For the text-containing cell, return its midpoint in [x, y] coordinate format. 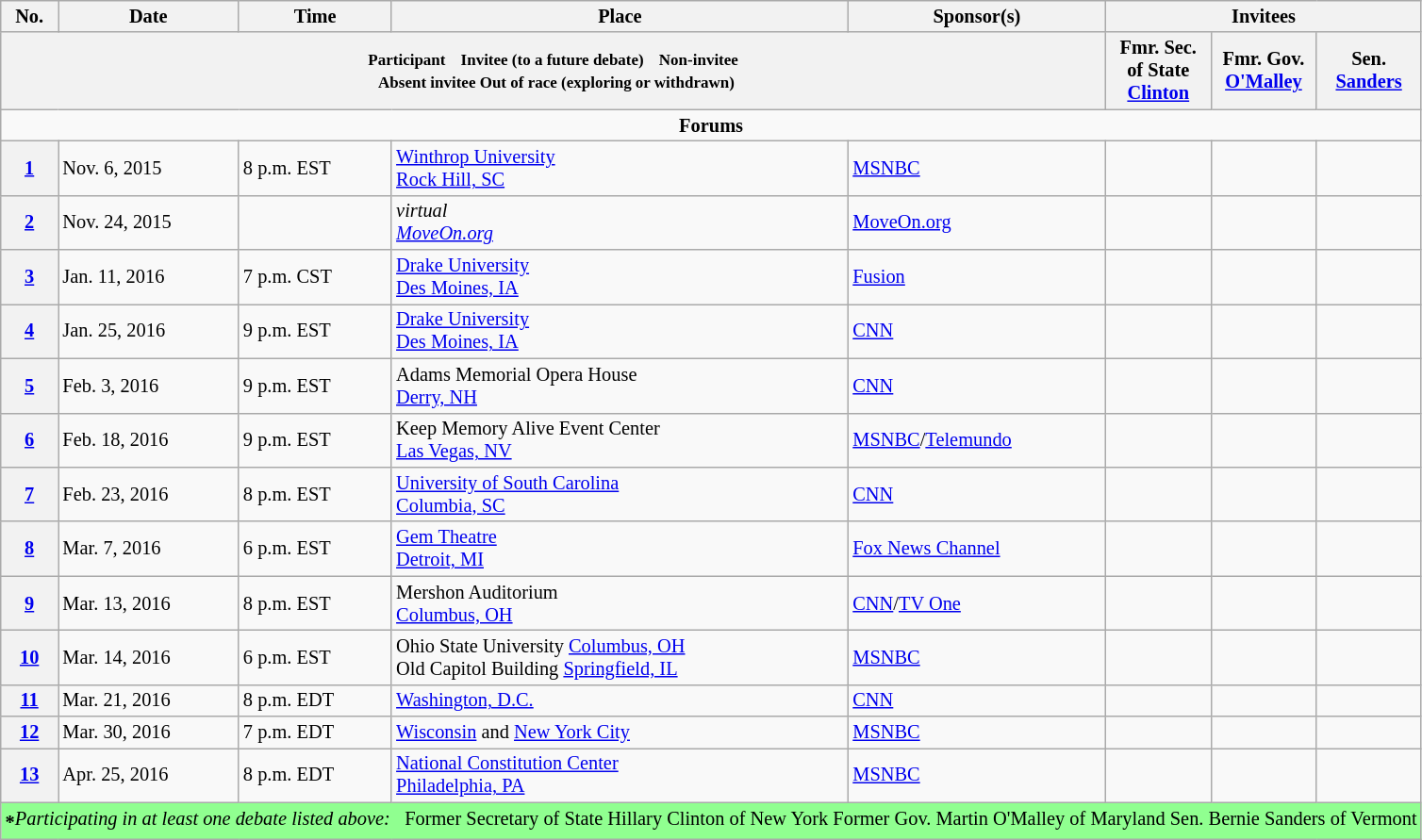
Feb. 18, 2016 [149, 440]
Winthrop UniversityRock Hill, SC [620, 168]
2 [30, 222]
Sen. Sanders [1369, 71]
Forums [711, 125]
Fox News Channel [977, 549]
MoveOn.org [977, 222]
Nov. 24, 2015 [149, 222]
10 [30, 657]
Nov. 6, 2015 [149, 168]
11 [30, 700]
Time [315, 16]
Date [149, 16]
Fmr. Sec. of State Clinton [1158, 71]
9 [30, 603]
13 [30, 775]
No. [30, 16]
3 [30, 277]
Jan. 25, 2016 [149, 331]
Place [620, 16]
12 [30, 733]
Invitees [1264, 16]
Mershon AuditoriumColumbus, OH [620, 603]
University of South CarolinaColumbia, SC [620, 494]
MSNBC/Telemundo [977, 440]
Mar. 13, 2016 [149, 603]
Fmr. Gov. O'Malley [1264, 71]
National Constitution CenterPhiladelphia, PA [620, 775]
4 [30, 331]
CNN/TV One [977, 603]
Wisconsin and New York City [620, 733]
1 [30, 168]
Feb. 23, 2016 [149, 494]
Participant Invitee (to a future debate) Non-invitee Absent invitee Out of race (exploring or withdrawn) [554, 71]
Sponsor(s) [977, 16]
Mar. 7, 2016 [149, 549]
8 [30, 549]
Mar. 30, 2016 [149, 733]
Gem TheatreDetroit, MI [620, 549]
Ohio State University Columbus, OHOld Capitol Building Springfield, IL [620, 657]
Feb. 3, 2016 [149, 386]
Keep Memory Alive Event CenterLas Vegas, NV [620, 440]
7 [30, 494]
Fusion [977, 277]
virtualMoveOn.org [620, 222]
Mar. 21, 2016 [149, 700]
5 [30, 386]
7 p.m. EDT [315, 733]
Washington, D.C. [620, 700]
Jan. 11, 2016 [149, 277]
Adams Memorial Opera HouseDerry, NH [620, 386]
Apr. 25, 2016 [149, 775]
6 [30, 440]
7 p.m. CST [315, 277]
Mar. 14, 2016 [149, 657]
